From the cell containing the given text, extract its center point as [x, y] coordinate. 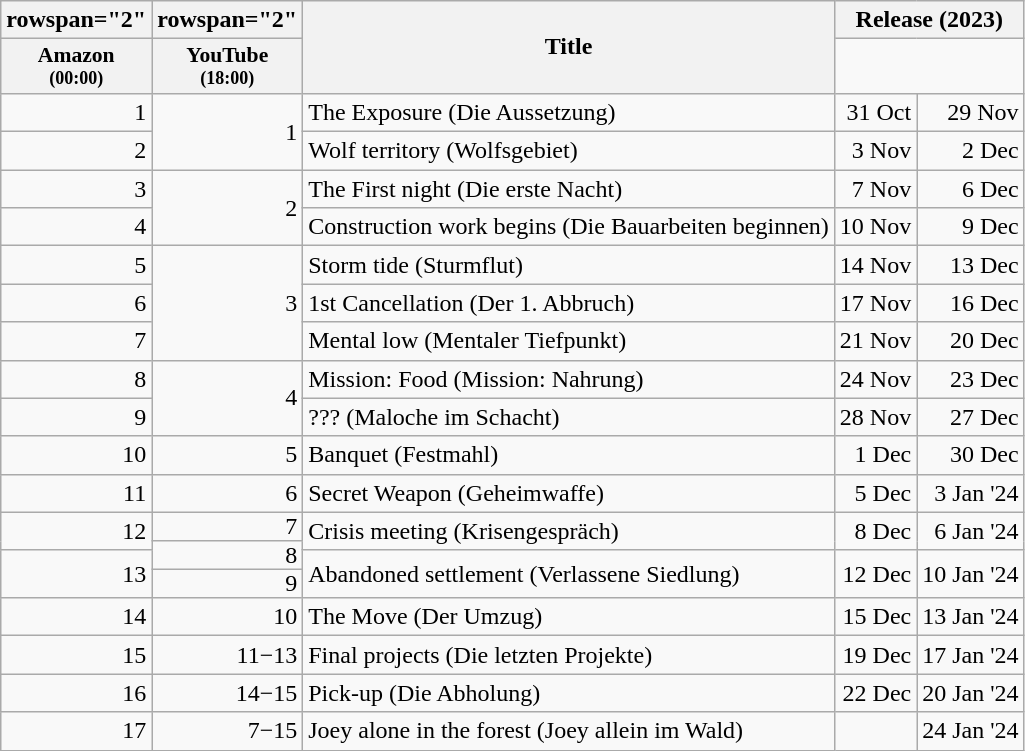
13 Jan '24 [970, 617]
24 Jan '24 [970, 731]
9 Dec [970, 227]
Crisis meeting (Krisengespräch) [569, 531]
Wolf territory (Wolfsgebiet) [569, 151]
Mission: Food (Mission: Nahrung) [569, 379]
10 Jan '24 [970, 574]
The Exposure (Die Aussetzung) [569, 113]
16 [76, 693]
7 Nov [875, 189]
24 Nov [875, 379]
20 Jan '24 [970, 693]
14 [76, 617]
2 Dec [970, 151]
22 Dec [875, 693]
Banquet (Festmahl) [569, 455]
11 [76, 493]
23 Dec [970, 379]
Construction work begins (Die Bauarbeiten beginnen) [569, 227]
The Move (Der Umzug) [569, 617]
??? (Maloche im Schacht) [569, 417]
6 Dec [970, 189]
Final projects (Die letzten Projekte) [569, 655]
14−15 [228, 693]
12 [76, 531]
6 Jan '24 [970, 531]
30 Dec [970, 455]
3 Jan '24 [970, 493]
19 Dec [875, 655]
Joey alone in the forest (Joey allein im Wald) [569, 731]
Abandoned settlement (Verlassene Siedlung) [569, 574]
Amazon(00:00) [76, 66]
10 Nov [875, 227]
8 Dec [875, 531]
27 Dec [970, 417]
YouTube(18:00) [228, 66]
Release (2023) [929, 20]
5 Dec [875, 493]
16 Dec [970, 303]
Mental low (Mentaler Tiefpunkt) [569, 341]
15 [76, 655]
13 Dec [970, 265]
31 Oct [875, 113]
14 Nov [875, 265]
Storm tide (Sturmflut) [569, 265]
21 Nov [875, 341]
17 Nov [875, 303]
1st Cancellation (Der 1. Abbruch) [569, 303]
17 [76, 731]
29 Nov [970, 113]
Title [569, 48]
20 Dec [970, 341]
1 Dec [875, 455]
3 Nov [875, 151]
7−15 [228, 731]
Pick-up (Die Abholung) [569, 693]
11−13 [228, 655]
The First night (Die erste Nacht) [569, 189]
17 Jan '24 [970, 655]
15 Dec [875, 617]
12 Dec [875, 574]
Secret Weapon (Geheimwaffe) [569, 493]
28 Nov [875, 417]
13 [76, 574]
